Detect which cell encompasses the target text, then output its [x, y] center coordinate. 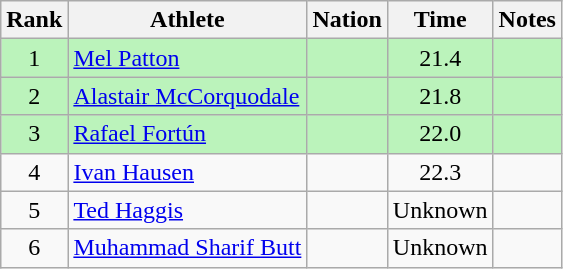
21.4 [440, 58]
Mel Patton [188, 58]
6 [34, 248]
Rank [34, 20]
Ted Haggis [188, 210]
22.3 [440, 172]
Time [440, 20]
22.0 [440, 134]
Notes [527, 20]
2 [34, 96]
Nation [347, 20]
3 [34, 134]
Ivan Hausen [188, 172]
Alastair McCorquodale [188, 96]
1 [34, 58]
Muhammad Sharif Butt [188, 248]
Rafael Fortún [188, 134]
Athlete [188, 20]
4 [34, 172]
21.8 [440, 96]
5 [34, 210]
